Detect which cell encompasses the target text, then output its [x, y] center coordinate. 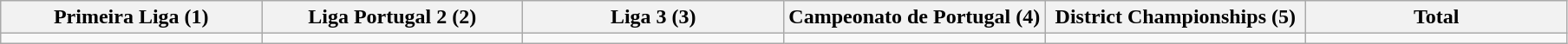
Liga Portugal 2 (2) [392, 17]
District Championships (5) [1176, 17]
Primeira Liga (1) [132, 17]
Total [1436, 17]
Campeonato de Portugal (4) [914, 17]
Liga 3 (3) [654, 17]
